For the text-containing cell, return its midpoint in [x, y] coordinate format. 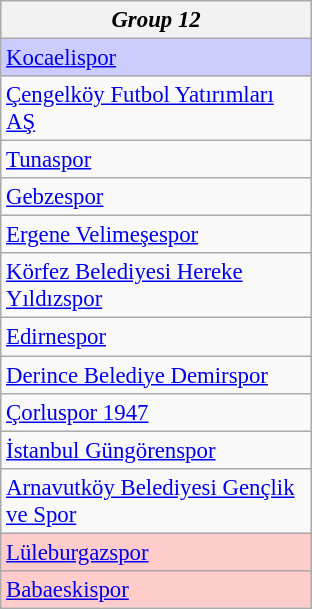
Group 12 [156, 20]
Çorluspor 1947 [156, 412]
Tunaspor [156, 160]
Edirnespor [156, 337]
Derince Belediye Demirspor [156, 375]
Körfez Belediyesi Hereke Yıldızspor [156, 286]
Babaeskispor [156, 590]
Kocaelispor [156, 58]
Lüleburgazspor [156, 552]
Ergene Velimeşespor [156, 235]
Arnavutköy Belediyesi Gençlik ve Spor [156, 500]
Çengelköy Futbol Yatırımları AŞ [156, 108]
Gebzespor [156, 197]
İstanbul Güngörenspor [156, 450]
